Identify which cell holds the provided text, then report its [x, y] central coordinate. 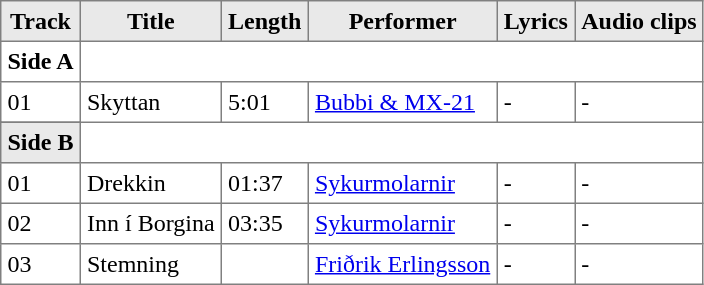
Length [264, 21]
Performer [402, 21]
Inn í Borgina [150, 223]
01:37 [264, 183]
Lyrics [536, 21]
Side B [41, 142]
03 [41, 264]
Title [150, 21]
Audio clips [640, 21]
Bubbi & MX-21 [402, 102]
5:01 [264, 102]
03:35 [264, 223]
02 [41, 223]
Side A [41, 61]
Track [41, 21]
Stemning [150, 264]
Friðrik Erlingsson [402, 264]
Skyttan [150, 102]
Drekkin [150, 183]
